Provide the [X, Y] coordinate of the cell's center where the given text is located.  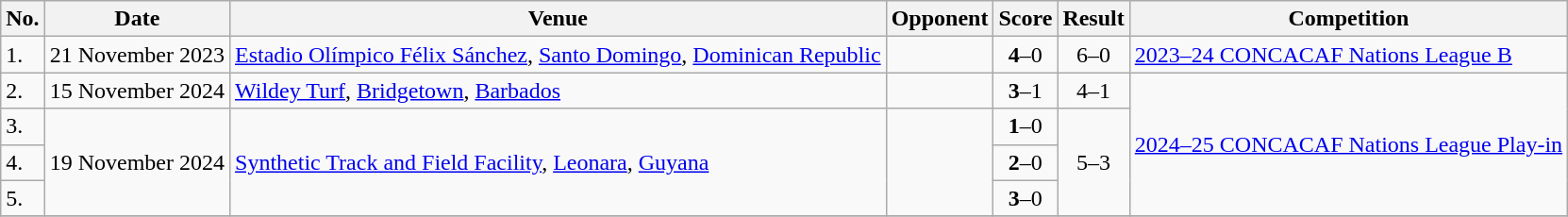
4. [23, 162]
Estadio Olímpico Félix Sánchez, Santo Domingo, Dominican Republic [559, 55]
4–0 [1026, 55]
Opponent [940, 19]
5. [23, 198]
21 November 2023 [137, 55]
2–0 [1026, 162]
Result [1093, 19]
2. [23, 91]
No. [23, 19]
Score [1026, 19]
3–0 [1026, 198]
4–1 [1093, 91]
Date [137, 19]
6–0 [1093, 55]
3. [23, 126]
5–3 [1093, 162]
15 November 2024 [137, 91]
Synthetic Track and Field Facility, Leonara, Guyana [559, 162]
Venue [559, 19]
Competition [1348, 19]
1–0 [1026, 126]
2023–24 CONCACAF Nations League B [1348, 55]
19 November 2024 [137, 162]
3–1 [1026, 91]
2024–25 CONCACAF Nations League Play-in [1348, 144]
Wildey Turf, Bridgetown, Barbados [559, 91]
1. [23, 55]
